Locate the cell with the specified text and output its [X, Y] center coordinate. 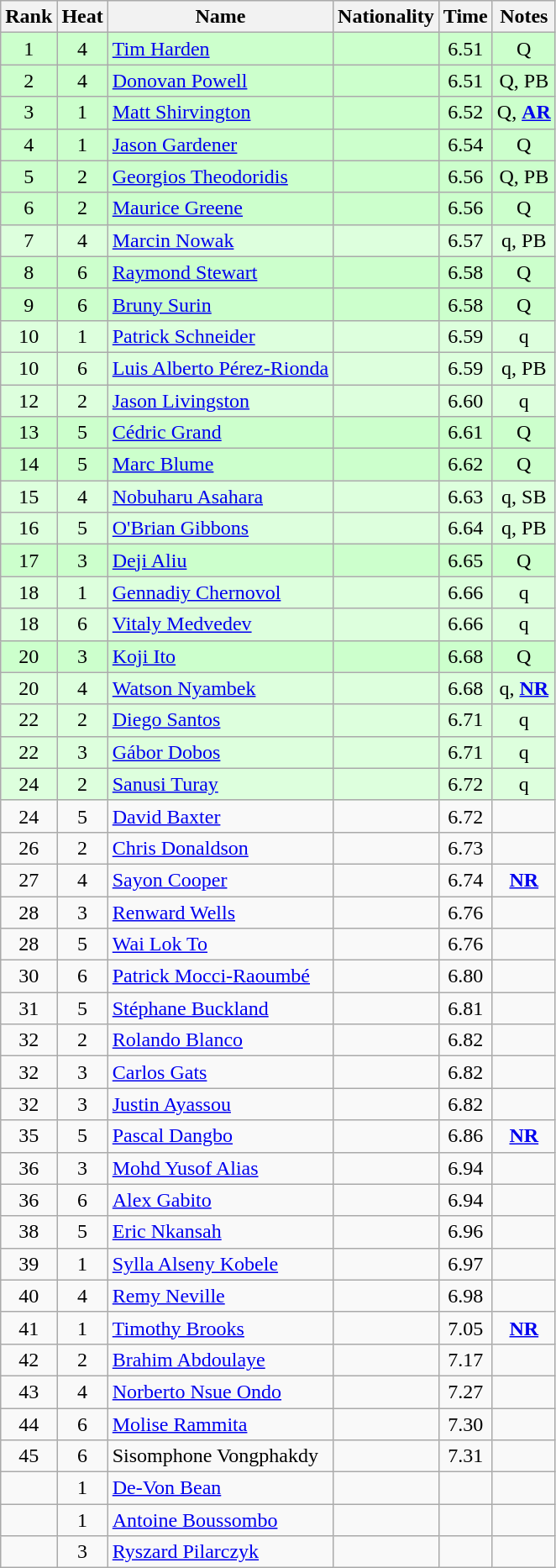
Nationality [386, 17]
Gennadiy Chernovol [220, 592]
Renward Wells [220, 912]
Bruny Surin [220, 304]
Matt Shirvington [220, 113]
Sisomphone Vongphakdy [220, 1456]
Marcin Nowak [220, 240]
42 [29, 1360]
Wai Lok To [220, 944]
44 [29, 1424]
6.54 [465, 145]
Justin Ayassou [220, 1104]
Mohd Yusof Alias [220, 1168]
Watson Nyambek [220, 688]
6.74 [465, 880]
6.80 [465, 976]
De-Von Bean [220, 1488]
Gábor Dobos [220, 752]
Koji Ito [220, 656]
7 [29, 240]
O'Brian Gibbons [220, 529]
Norberto Nsue Ondo [220, 1392]
6.96 [465, 1232]
27 [29, 880]
41 [29, 1328]
Patrick Mocci-Raoumbé [220, 976]
31 [29, 1008]
Tim Harden [220, 49]
Nobuharu Asahara [220, 497]
14 [29, 465]
26 [29, 848]
13 [29, 433]
7.30 [465, 1424]
38 [29, 1232]
Alex Gabito [220, 1200]
7.27 [465, 1392]
Sayon Cooper [220, 880]
Maurice Greene [220, 208]
Marc Blume [220, 465]
Raymond Stewart [220, 272]
Vitaly Medvedev [220, 624]
7.05 [465, 1328]
17 [29, 560]
q, SB [524, 497]
Diego Santos [220, 720]
Q, AR [524, 113]
9 [29, 304]
6.73 [465, 848]
6.60 [465, 401]
Ryszard Pilarczyk [220, 1552]
Carlos Gats [220, 1072]
6.65 [465, 560]
Georgios Theodoridis [220, 176]
6.61 [465, 433]
Sanusi Turay [220, 784]
Cédric Grand [220, 433]
16 [29, 529]
Timothy Brooks [220, 1328]
q, NR [524, 688]
6.98 [465, 1296]
6.62 [465, 465]
Stéphane Buckland [220, 1008]
6.52 [465, 113]
Notes [524, 17]
40 [29, 1296]
Pascal Dangbo [220, 1136]
Name [220, 17]
35 [29, 1136]
Chris Donaldson [220, 848]
30 [29, 976]
7.17 [465, 1360]
Jason Gardener [220, 145]
Sylla Alseny Kobele [220, 1264]
Donovan Powell [220, 81]
Heat [82, 17]
Antoine Boussombo [220, 1520]
6.63 [465, 497]
6.86 [465, 1136]
15 [29, 497]
43 [29, 1392]
6.97 [465, 1264]
Brahim Abdoulaye [220, 1360]
12 [29, 401]
Rolando Blanco [220, 1040]
Luis Alberto Pérez-Rionda [220, 368]
Rank [29, 17]
Eric Nkansah [220, 1232]
7.31 [465, 1456]
David Baxter [220, 816]
6.81 [465, 1008]
8 [29, 272]
6.57 [465, 240]
45 [29, 1456]
Jason Livingston [220, 401]
39 [29, 1264]
Patrick Schneider [220, 336]
Time [465, 17]
Molise Rammita [220, 1424]
Deji Aliu [220, 560]
Remy Neville [220, 1296]
6.64 [465, 529]
